Find where the given text appears and provide that cell's center as [x, y] coordinate. 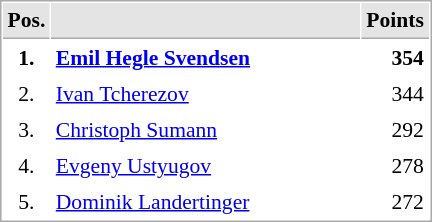
Evgeny Ustyugov [206, 165]
278 [396, 165]
292 [396, 129]
Points [396, 21]
354 [396, 57]
344 [396, 93]
Emil Hegle Svendsen [206, 57]
Ivan Tcherezov [206, 93]
Dominik Landertinger [206, 201]
4. [26, 165]
5. [26, 201]
Pos. [26, 21]
Christoph Sumann [206, 129]
3. [26, 129]
272 [396, 201]
1. [26, 57]
2. [26, 93]
